Provide the [X, Y] coordinate of the cell's center where the given text is located.  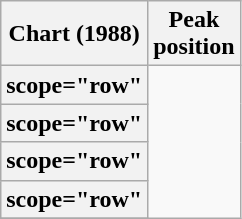
Peakposition [194, 34]
Chart (1988) [74, 34]
